Identify which cell holds the provided text, then report its [X, Y] central coordinate. 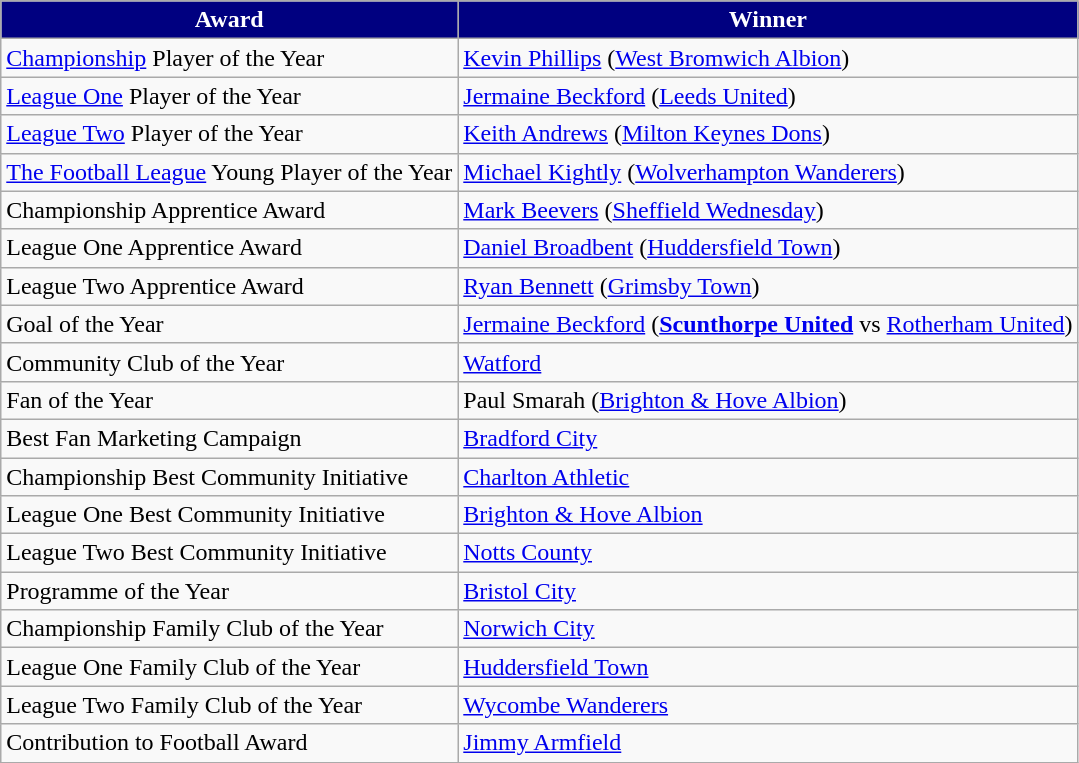
Brighton & Hove Albion [768, 515]
Community Club of the Year [230, 362]
Award [230, 20]
Charlton Athletic [768, 477]
Championship Best Community Initiative [230, 477]
League One Apprentice Award [230, 248]
Championship Family Club of the Year [230, 629]
Championship Player of the Year [230, 58]
Fan of the Year [230, 400]
Winner [768, 20]
Daniel Broadbent (Huddersfield Town) [768, 248]
League One Best Community Initiative [230, 515]
Best Fan Marketing Campaign [230, 438]
Jermaine Beckford (Scunthorpe United vs Rotherham United) [768, 324]
Huddersfield Town [768, 667]
Michael Kightly (Wolverhampton Wanderers) [768, 172]
League Two Family Club of the Year [230, 705]
League Two Apprentice Award [230, 286]
The Football League Young Player of the Year [230, 172]
Jermaine Beckford (Leeds United) [768, 96]
Notts County [768, 553]
Wycombe Wanderers [768, 705]
League One Player of the Year [230, 96]
Norwich City [768, 629]
Bristol City [768, 591]
Championship Apprentice Award [230, 210]
League Two Best Community Initiative [230, 553]
Programme of the Year [230, 591]
Contribution to Football Award [230, 743]
Watford [768, 362]
Jimmy Armfield [768, 743]
Ryan Bennett (Grimsby Town) [768, 286]
Bradford City [768, 438]
Kevin Phillips (West Bromwich Albion) [768, 58]
Goal of the Year [230, 324]
Mark Beevers (Sheffield Wednesday) [768, 210]
League Two Player of the Year [230, 134]
Keith Andrews (Milton Keynes Dons) [768, 134]
Paul Smarah (Brighton & Hove Albion) [768, 400]
League One Family Club of the Year [230, 667]
